From the cell containing the given text, extract its center point as (X, Y) coordinate. 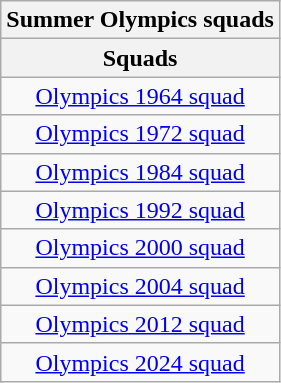
Olympics 1984 squad (140, 172)
Squads (140, 58)
Olympics 2000 squad (140, 248)
Olympics 1992 squad (140, 210)
Olympics 2024 squad (140, 362)
Olympics 2004 squad (140, 286)
Olympics 2012 squad (140, 324)
Summer Olympics squads (140, 20)
Olympics 1964 squad (140, 96)
Olympics 1972 squad (140, 134)
